Scan for the cell matching the given text and deliver its [X, Y] coordinate at center. 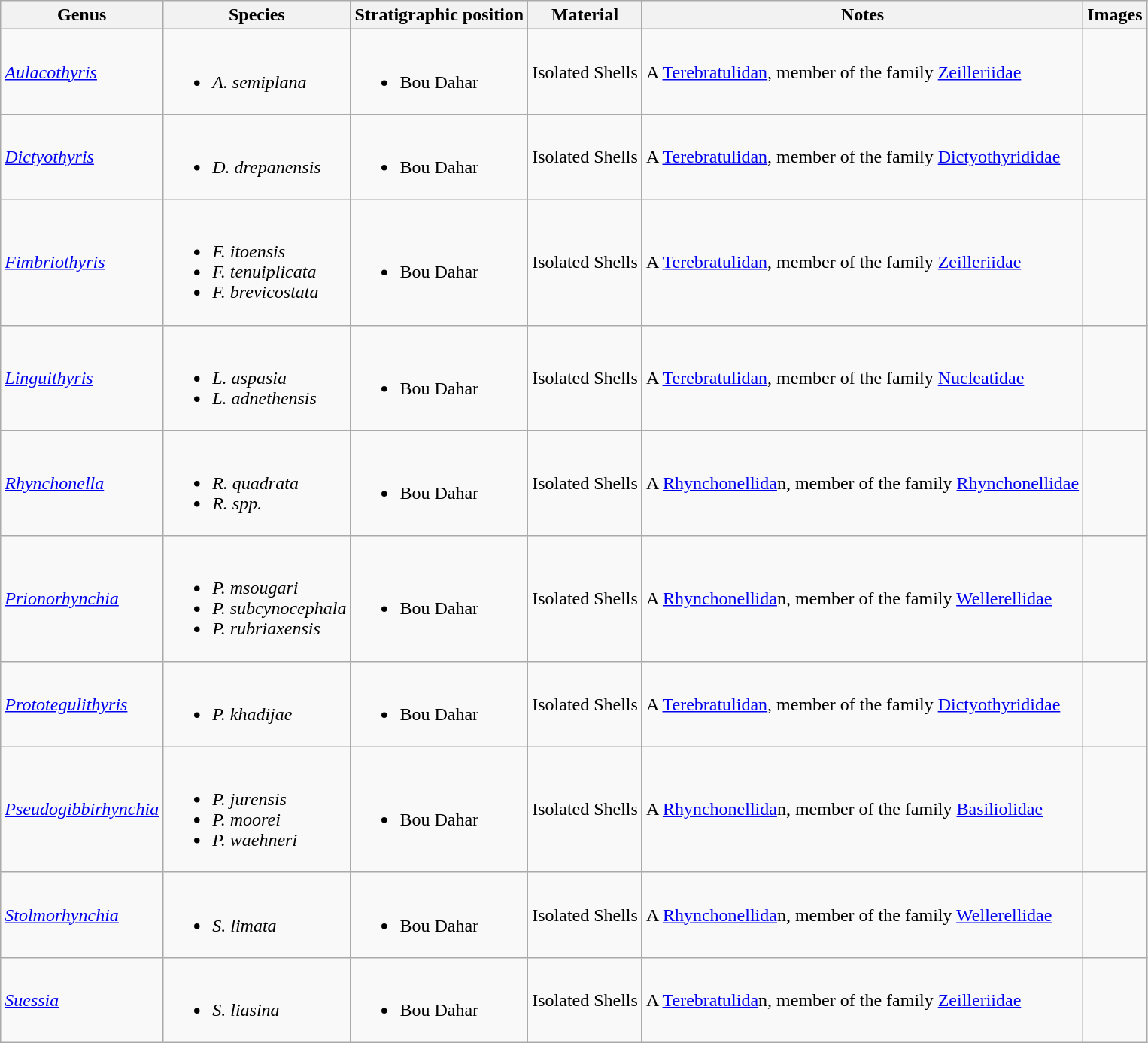
S. limata [257, 915]
P. msougariP. subcynocephalaP. rubriaxensis [257, 599]
Notes [862, 15]
A Rhynchonellidan, member of the family Basiliolidae [862, 810]
A. semiplana [257, 72]
Prototegulithyris [82, 704]
Fimbriothyris [82, 262]
A Terebratulidan, member of the family Nucleatidae [862, 378]
Stratigraphic position [439, 15]
Pseudogibbirhynchia [82, 810]
D. drepanensis [257, 157]
Prionorhynchia [82, 599]
Rhynchonella [82, 483]
F. itoensisF. tenuiplicataF. brevicostata [257, 262]
L. aspasiaL. adnethensis [257, 378]
Suessia [82, 999]
Dictyothyris [82, 157]
Linguithyris [82, 378]
P. khadijae [257, 704]
P. jurensisP. mooreiP. waehneri [257, 810]
Images [1115, 15]
Species [257, 15]
Genus [82, 15]
Stolmorhynchia [82, 915]
Material [585, 15]
Aulacothyris [82, 72]
A Rhynchonellidan, member of the family Rhynchonellidae [862, 483]
R. quadrataR. spp. [257, 483]
S. liasina [257, 999]
